Output the [X, Y] coordinate of the center of the cell containing the given text.  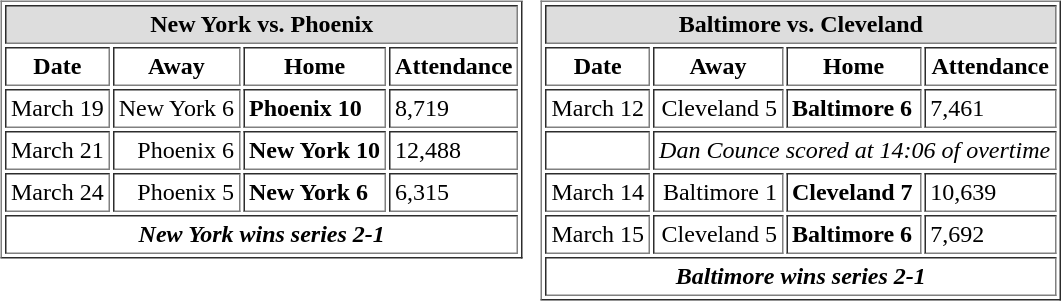
New York vs. Phoenix [262, 24]
Phoenix 6 [176, 150]
March 19 [58, 108]
Dan Counce scored at 14:06 of overtime [854, 150]
10,639 [990, 192]
March 14 [598, 192]
8,719 [454, 108]
6,315 [454, 192]
March 21 [58, 150]
New York wins series 2-1 [262, 234]
7,461 [990, 108]
Baltimore 1 [718, 192]
Baltimore vs. Cleveland [800, 24]
12,488 [454, 150]
Phoenix 10 [314, 108]
Baltimore wins series 2-1 [800, 276]
Cleveland 7 [854, 192]
March 24 [58, 192]
New York 10 [314, 150]
7,692 [990, 234]
March 15 [598, 234]
Phoenix 5 [176, 192]
March 12 [598, 108]
